Capture the cell that displays the provided text and extract its [X, Y] central coordinate. 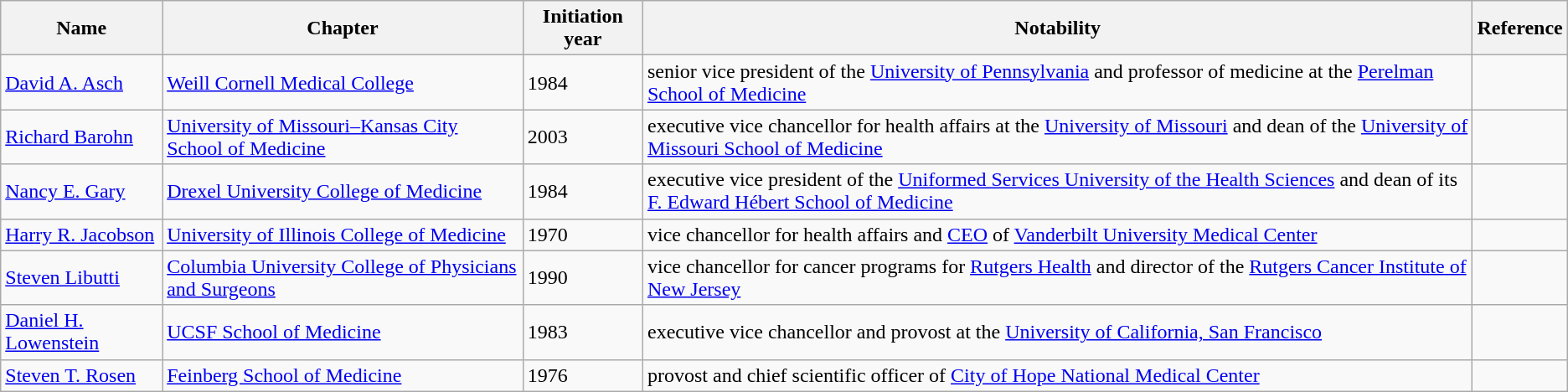
vice chancellor for health affairs and CEO of Vanderbilt University Medical Center [1057, 235]
Daniel H. Lowenstein [82, 332]
executive vice chancellor and provost at the University of California, San Francisco [1057, 332]
University of Missouri–Kansas City School of Medicine [343, 137]
David A. Asch [82, 82]
Harry R. Jacobson [82, 235]
Richard Barohn [82, 137]
executive vice president of the Uniformed Services University of the Health Sciences and dean of its F. Edward Hébert School of Medicine [1057, 191]
Name [82, 28]
Chapter [343, 28]
Reference [1519, 28]
Notability [1057, 28]
Feinberg School of Medicine [343, 375]
Steven T. Rosen [82, 375]
Weill Cornell Medical College [343, 82]
Nancy E. Gary [82, 191]
executive vice chancellor for health affairs at the University of Missouri and dean of the University of Missouri School of Medicine [1057, 137]
University of Illinois College of Medicine [343, 235]
senior vice president of the University of Pennsylvania and professor of medicine at the Perelman School of Medicine [1057, 82]
1983 [583, 332]
Initiation year [583, 28]
1970 [583, 235]
1976 [583, 375]
2003 [583, 137]
Columbia University College of Physicians and Surgeons [343, 278]
UCSF School of Medicine [343, 332]
Steven Libutti [82, 278]
provost and chief scientific officer of City of Hope National Medical Center [1057, 375]
vice chancellor for cancer programs for Rutgers Health and director of the Rutgers Cancer Institute of New Jersey [1057, 278]
1990 [583, 278]
Drexel University College of Medicine [343, 191]
